Determine the (X, Y) coordinate at the center of the cell enclosing the given text.  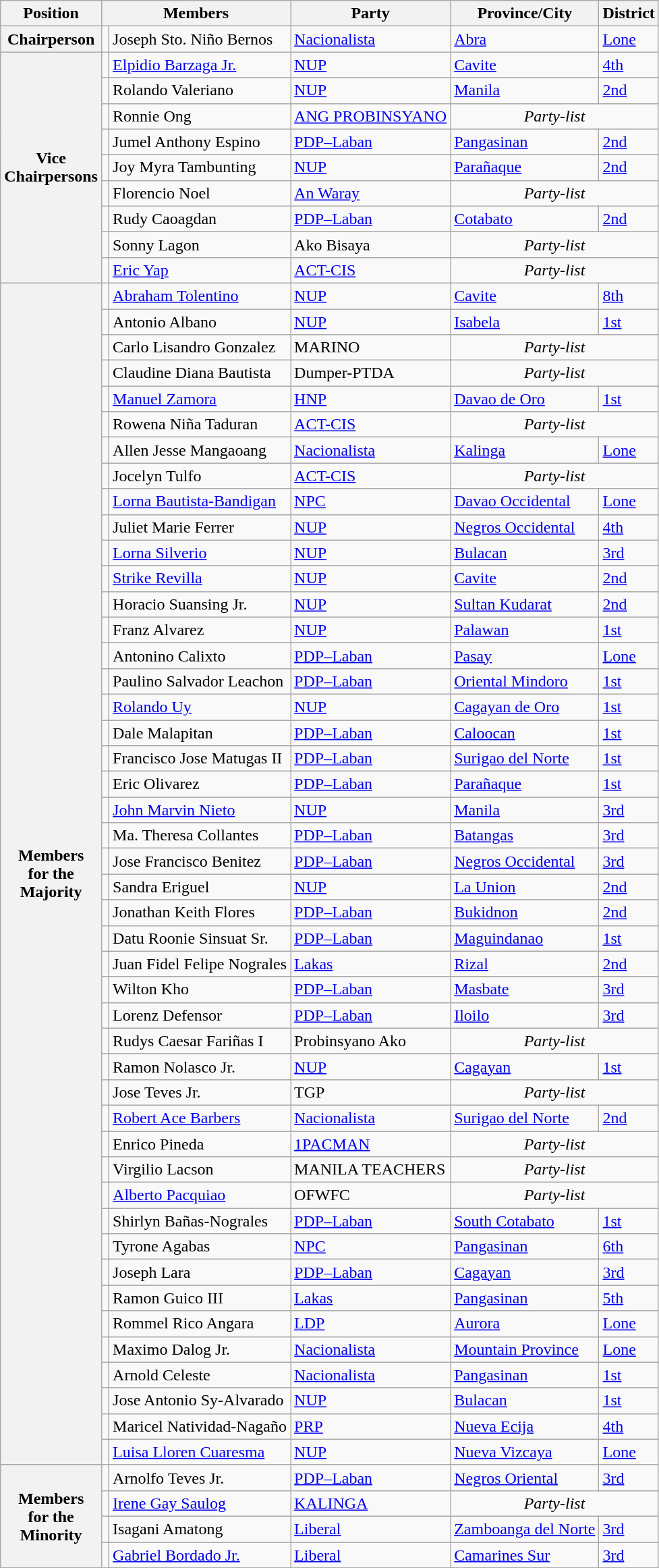
Oriental Mindoro (525, 681)
Ramon Nolasco Jr. (200, 1066)
Manuel Zamora (200, 399)
Cagayan de Oro (525, 707)
Davao de Oro (525, 399)
Rudys Caesar Fariñas I (200, 1041)
HNP (371, 399)
Iloilo (525, 1015)
Elpidio Barzaga Jr. (200, 65)
Eric Yap (200, 270)
Maximo Dalog Jr. (200, 1349)
Chairperson (51, 39)
Rizal (525, 964)
Virgilio Lacson (200, 1170)
Strike Revilla (200, 578)
Joy Myra Tambunting (200, 167)
Province/City (525, 13)
Jose Francisco Benitez (200, 861)
Members (196, 13)
Batangas (525, 836)
Jose Teves Jr. (200, 1092)
Sonny Lagon (200, 244)
Gabriel Bordado Jr. (200, 1555)
Ako Bisaya (371, 244)
Lorna Bautista-Bandigan (200, 502)
Nueva Ecija (525, 1426)
ANG PROBINSYANO (371, 116)
5th (629, 1298)
Rolando Uy (200, 707)
Ramon Guico III (200, 1298)
1PACMAN (371, 1144)
Probinsyano Ako (371, 1041)
Aurora (525, 1324)
Dumper-PTDA (371, 373)
Wilton Kho (200, 990)
Arnolfo Teves Jr. (200, 1478)
Robert Ace Barbers (200, 1118)
Caloocan (525, 732)
Maricel Natividad-Nagaño (200, 1426)
Maguindanao (525, 938)
Kalinga (525, 450)
KALINGA (371, 1503)
Joseph Sto. Niño Bernos (200, 39)
Jonathan Keith Flores (200, 913)
Jocelyn Tulfo (200, 476)
Antonino Calixto (200, 655)
Juliet Marie Ferrer (200, 527)
Masbate (525, 990)
MANILA TEACHERS (371, 1170)
Tyrone Agabas (200, 1247)
Membersfor theMajority (51, 873)
Isabela (525, 322)
Allen Jesse Mangaoang (200, 450)
Arnold Celeste (200, 1375)
Enrico Pineda (200, 1144)
Alberto Pacquiao (200, 1195)
Party (371, 13)
Abra (525, 39)
Pasay (525, 655)
Francisco Jose Matugas II (200, 759)
Carlo Lisandro Gonzalez (200, 348)
Ronnie Ong (200, 116)
Shirlyn Bañas-Nograles (200, 1221)
Ma. Theresa Collantes (200, 836)
Jose Antonio Sy-Alvarado (200, 1401)
Sandra Eriguel (200, 887)
Membersfor theMinority (51, 1516)
Claudine Diana Bautista (200, 373)
Horacio Suansing Jr. (200, 604)
Rowena Niña Taduran (200, 425)
LDP (371, 1324)
District (629, 13)
Abraham Tolentino (200, 296)
8th (629, 296)
Paulino Salvador Leachon (200, 681)
Nueva Vizcaya (525, 1452)
PRP (371, 1426)
Zamboanga del Norte (525, 1529)
Lorna Silverio (200, 553)
Rommel Rico Angara (200, 1324)
MARINO (371, 348)
La Union (525, 887)
Eric Olivarez (200, 784)
Lorenz Defensor (200, 1015)
6th (629, 1247)
TGP (371, 1092)
Joseph Lara (200, 1272)
Rudy Caoagdan (200, 219)
Jumel Anthony Espino (200, 142)
Palawan (525, 630)
Position (51, 13)
Negros Oriental (525, 1478)
Cotabato (525, 219)
John Marvin Nieto (200, 810)
An Waray (371, 193)
Franz Alvarez (200, 630)
South Cotabato (525, 1221)
Bukidnon (525, 913)
ViceChairpersons (51, 167)
Mountain Province (525, 1349)
Irene Gay Saulog (200, 1503)
Rolando Valeriano (200, 90)
Luisa Lloren Cuaresma (200, 1452)
Juan Fidel Felipe Nograles (200, 964)
Isagani Amatong (200, 1529)
Antonio Albano (200, 322)
Camarines Sur (525, 1555)
Florencio Noel (200, 193)
Sultan Kudarat (525, 604)
Davao Occidental (525, 502)
Datu Roonie Sinsuat Sr. (200, 938)
Dale Malapitan (200, 732)
OFWFC (371, 1195)
